Capture the cell that displays the provided text and extract its (x, y) central coordinate. 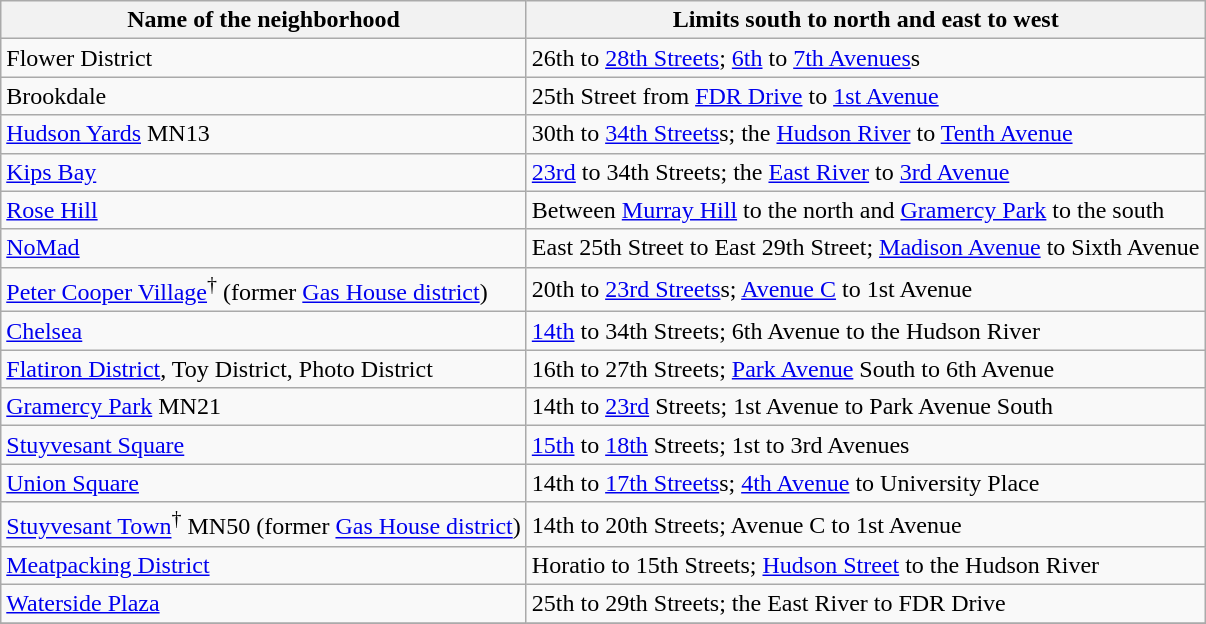
Stuyvesant Town† MN50 (former Gas House district) (264, 524)
Rose Hill (264, 210)
Union Square (264, 483)
Chelsea (264, 331)
Stuyvesant Square (264, 445)
Limits south to north and east to west (866, 20)
NoMad (264, 248)
Name of the neighborhood (264, 20)
Brookdale (264, 96)
25th to 29th Streets; the East River to FDR Drive (866, 604)
14th to 34th Streets; 6th Avenue to the Hudson River (866, 331)
Gramercy Park MN21 (264, 407)
26th to 28th Streets; 6th to 7th Avenuess (866, 58)
Kips Bay (264, 172)
Waterside Plaza (264, 604)
15th to 18th Streets; 1st to 3rd Avenues (866, 445)
14th to 20th Streets; Avenue C to 1st Avenue (866, 524)
14th to 17th Streetss; 4th Avenue to University Place (866, 483)
25th Street from FDR Drive to 1st Avenue (866, 96)
Flatiron District, Toy District, Photo District (264, 369)
14th to 23rd Streets; 1st Avenue to Park Avenue South (866, 407)
23rd to 34th Streets; the East River to 3rd Avenue (866, 172)
30th to 34th Streetss; the Hudson River to Tenth Avenue (866, 134)
20th to 23rd Streetss; Avenue C to 1st Avenue (866, 290)
East 25th Street to East 29th Street; Madison Avenue to Sixth Avenue (866, 248)
Hudson Yards MN13 (264, 134)
Peter Cooper Village† (former Gas House district) (264, 290)
Between Murray Hill to the north and Gramercy Park to the south (866, 210)
16th to 27th Streets; Park Avenue South to 6th Avenue (866, 369)
Horatio to 15th Streets; Hudson Street to the Hudson River (866, 566)
Meatpacking District (264, 566)
Flower District (264, 58)
